For the text-containing cell, return its midpoint in [X, Y] coordinate format. 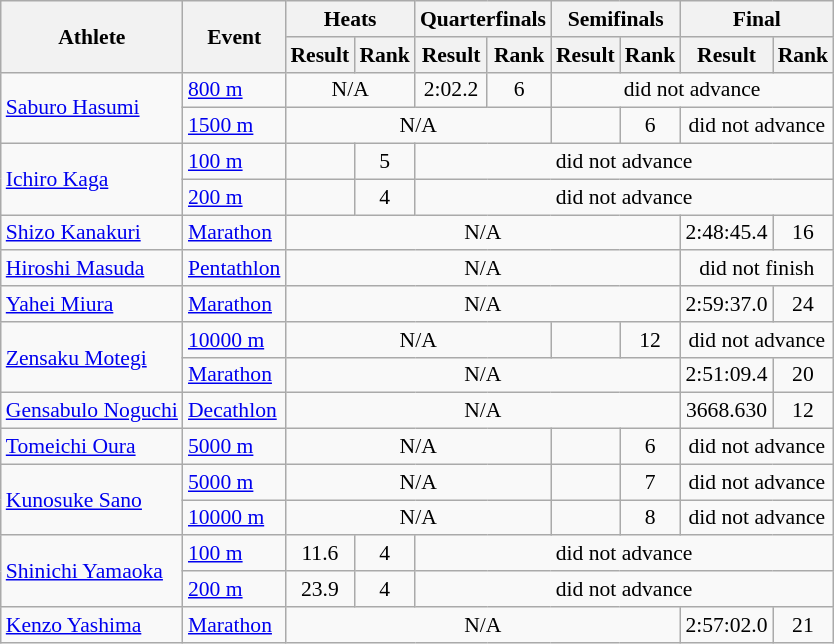
Final [756, 19]
Hiroshi Masuda [92, 269]
Event [234, 36]
2:02.2 [451, 90]
Heats [350, 19]
did not finish [756, 269]
2:48:45.4 [726, 233]
Shinichi Yamaoka [92, 572]
2:51:09.4 [726, 375]
Decathlon [234, 411]
2:57:02.0 [726, 625]
8 [650, 518]
Quarterfinals [483, 19]
16 [804, 233]
800 m [234, 90]
24 [804, 304]
Athlete [92, 36]
21 [804, 625]
Yahei Miura [92, 304]
Semifinals [616, 19]
Shizo Kanakuri [92, 233]
Kenzo Yashima [92, 625]
3668.630 [726, 411]
11.6 [320, 554]
23.9 [320, 589]
Saburo Hasumi [92, 108]
Gensabulo Noguchi [92, 411]
Tomeichi Oura [92, 447]
2:59:37.0 [726, 304]
1500 m [234, 126]
Pentathlon [234, 269]
Ichiro Kaga [92, 180]
5 [384, 162]
Kunosuke Sano [92, 500]
7 [650, 482]
20 [804, 375]
Zensaku Motegi [92, 358]
